Return the [x, y] coordinate for the center point of the cell that contains the specified text.  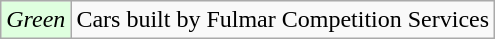
Green [36, 20]
Cars built by Fulmar Competition Services [283, 20]
